From the cell containing the given text, extract its center point as [X, Y] coordinate. 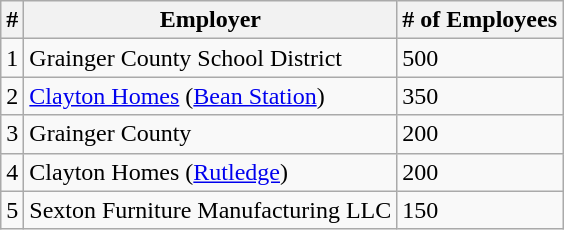
Clayton Homes (Bean Station) [210, 96]
Grainger County [210, 134]
3 [12, 134]
4 [12, 172]
Employer [210, 20]
500 [480, 58]
Grainger County School District [210, 58]
350 [480, 96]
1 [12, 58]
# of Employees [480, 20]
Clayton Homes (Rutledge) [210, 172]
2 [12, 96]
150 [480, 210]
5 [12, 210]
Sexton Furniture Manufacturing LLC [210, 210]
# [12, 20]
